Search for the cell housing the specified text and yield its (x, y) center coordinate. 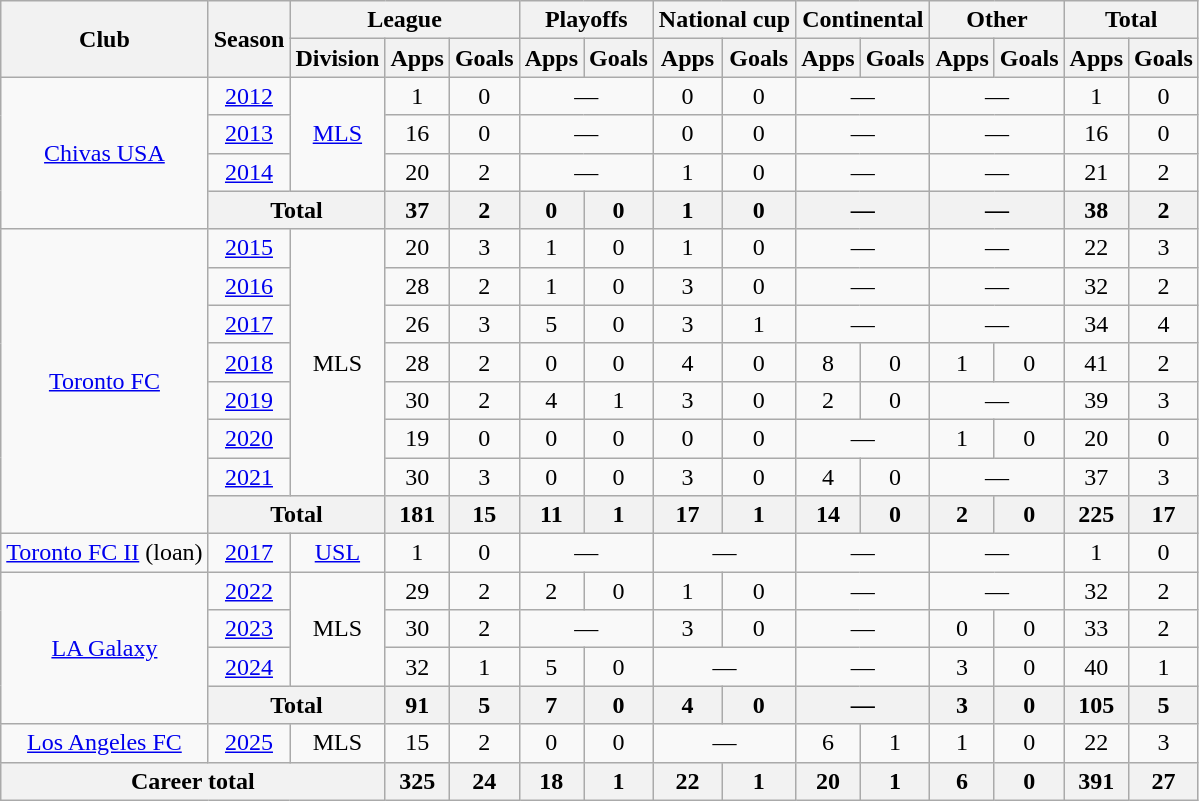
2016 (249, 286)
24 (484, 781)
2021 (249, 477)
2013 (249, 134)
2022 (249, 591)
18 (551, 781)
Continental (863, 20)
2020 (249, 438)
34 (1096, 324)
Los Angeles FC (104, 743)
29 (417, 591)
19 (417, 438)
2018 (249, 362)
26 (417, 324)
38 (1096, 210)
2014 (249, 172)
21 (1096, 172)
Division (338, 58)
39 (1096, 400)
181 (417, 515)
Toronto FC II (loan) (104, 553)
8 (828, 362)
225 (1096, 515)
41 (1096, 362)
391 (1096, 781)
33 (1096, 629)
325 (417, 781)
91 (417, 705)
League (404, 20)
LA Galaxy (104, 648)
105 (1096, 705)
7 (551, 705)
Other (997, 20)
Season (249, 39)
Playoffs (586, 20)
14 (828, 515)
40 (1096, 667)
Toronto FC (104, 381)
2023 (249, 629)
2012 (249, 96)
2019 (249, 400)
2024 (249, 667)
2025 (249, 743)
Club (104, 39)
National cup (724, 20)
Career total (193, 781)
2015 (249, 248)
27 (1164, 781)
11 (551, 515)
Chivas USA (104, 153)
USL (338, 553)
